Return the [X, Y] coordinate for the center point of the cell that contains the specified text.  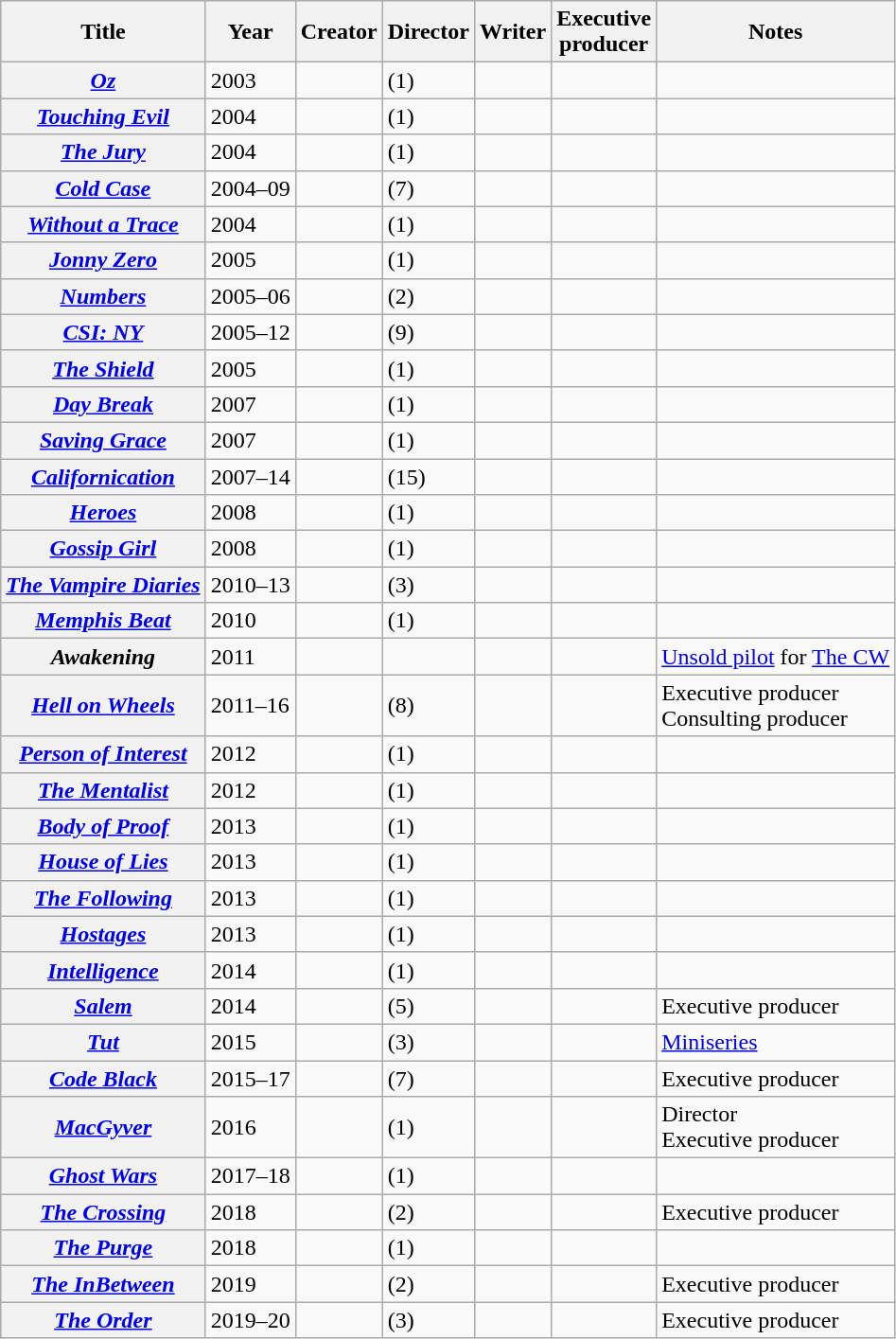
Jonny Zero [103, 260]
Writer [513, 32]
Ghost Wars [103, 1176]
CSI: NY [103, 332]
House of Lies [103, 862]
Director [428, 32]
Hostages [103, 934]
(15) [428, 476]
2019–20 [250, 1320]
2003 [250, 80]
Tut [103, 1042]
The Vampire Diaries [103, 585]
The Order [103, 1320]
Californication [103, 476]
2017–18 [250, 1176]
The Mentalist [103, 790]
The Crossing [103, 1212]
2005–06 [250, 296]
Code Black [103, 1078]
2005–12 [250, 332]
Executiveproducer [604, 32]
Body of Proof [103, 826]
2019 [250, 1284]
Memphis Beat [103, 621]
Creator [339, 32]
Without a Trace [103, 224]
Director Executive producer [776, 1128]
Year [250, 32]
Title [103, 32]
Intelligence [103, 970]
2015 [250, 1042]
MacGyver [103, 1128]
Miniseries [776, 1042]
Executive producer Consulting producer [776, 706]
2010 [250, 621]
(5) [428, 1006]
2016 [250, 1128]
The Jury [103, 152]
Numbers [103, 296]
2011–16 [250, 706]
Touching Evil [103, 116]
Person of Interest [103, 754]
Saving Grace [103, 440]
Notes [776, 32]
The Purge [103, 1248]
(8) [428, 706]
(9) [428, 332]
2007–14 [250, 476]
Unsold pilot for The CW [776, 657]
Day Break [103, 404]
The Following [103, 898]
Hell on Wheels [103, 706]
The InBetween [103, 1284]
Cold Case [103, 188]
Awakening [103, 657]
2011 [250, 657]
Oz [103, 80]
Salem [103, 1006]
Gossip Girl [103, 549]
The Shield [103, 368]
2004–09 [250, 188]
2015–17 [250, 1078]
Heroes [103, 513]
2010–13 [250, 585]
